Locate the cell with the specified text and output its (X, Y) center coordinate. 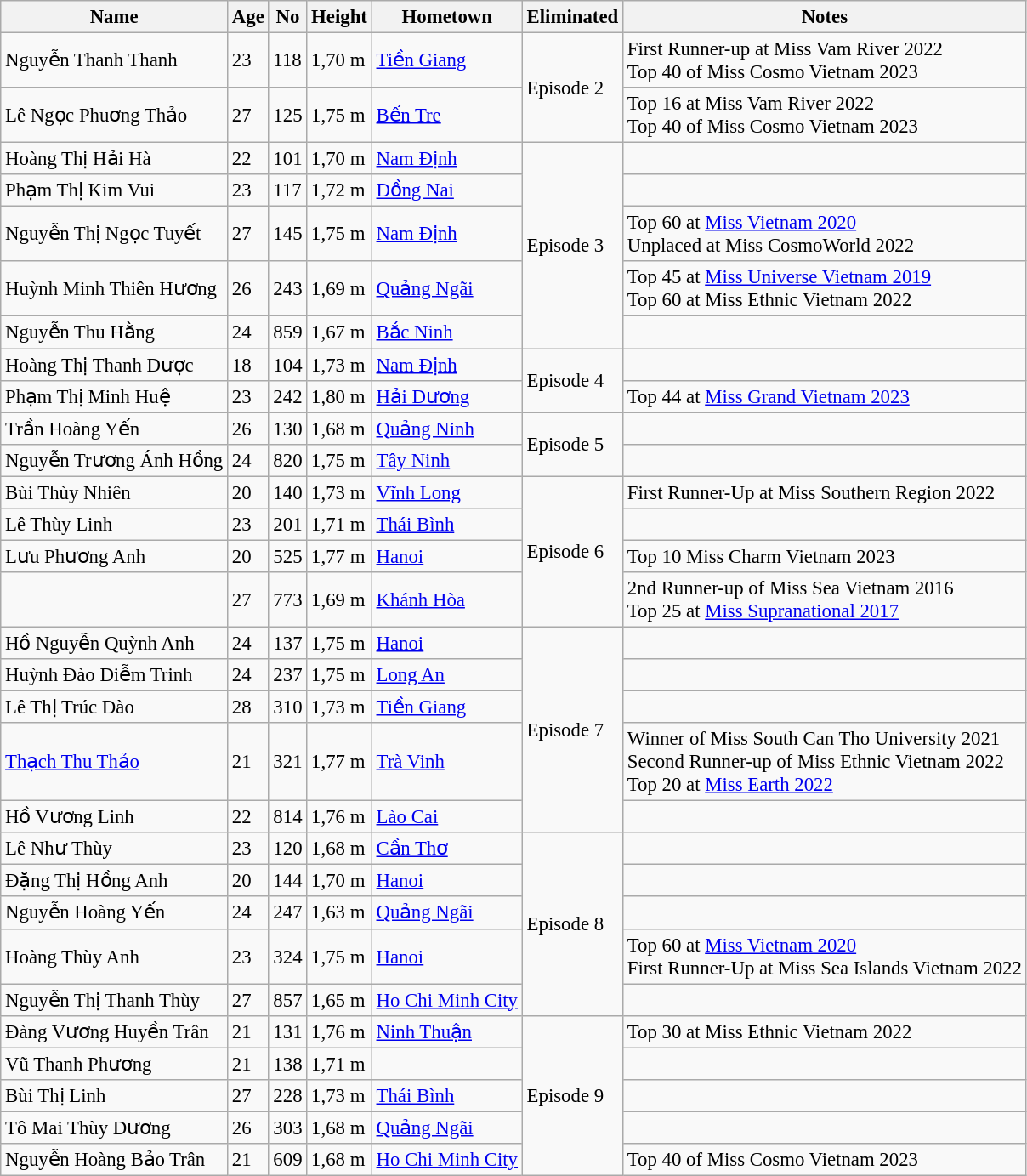
Lê Thùy Linh (114, 525)
Top 16 at Miss Vam River 2022Top 40 of Miss Cosmo Vietnam 2023 (825, 116)
820 (287, 460)
Age (248, 17)
Nguyễn Hoàng Yến (114, 913)
131 (287, 1031)
Tô Mai Thùy Dương (114, 1128)
1,67 m (339, 332)
18 (248, 365)
Phạm Thị Minh Huệ (114, 396)
118 (287, 61)
Top 10 Miss Charm Vietnam 2023 (825, 556)
324 (287, 956)
101 (287, 159)
Phạm Thị Kim Vui (114, 190)
237 (287, 675)
Đồng Nai (447, 190)
Episode 3 (572, 246)
Bùi Thùy Nhiên (114, 492)
609 (287, 1160)
859 (287, 332)
140 (287, 492)
Huỳnh Đào Diễm Trinh (114, 675)
144 (287, 881)
Notes (825, 17)
Tây Ninh (447, 460)
Episode 7 (572, 730)
Episode 9 (572, 1095)
117 (287, 190)
Vũ Thanh Phương (114, 1064)
525 (287, 556)
Huỳnh Minh Thiên Hương (114, 289)
Nguyễn Thu Hằng (114, 332)
Hoàng Thị Hải Hà (114, 159)
Episode 5 (572, 444)
Cần Thơ (447, 849)
247 (287, 913)
Hometown (447, 17)
Đàng Vương Huyền Trân (114, 1031)
Nguyễn Thị Thanh Thùy (114, 1000)
Lưu Phương Anh (114, 556)
Bến Tre (447, 116)
Ninh Thuận (447, 1031)
Top 40 of Miss Cosmo Vietnam 2023 (825, 1160)
Episode 8 (572, 923)
138 (287, 1064)
228 (287, 1096)
1,72 m (339, 190)
303 (287, 1128)
120 (287, 849)
1,65 m (339, 1000)
Long An (447, 675)
814 (287, 817)
Lê Như Thùy (114, 849)
Lào Cai (447, 817)
Episode 4 (572, 381)
Hồ Vương Linh (114, 817)
Top 45 at Miss Universe Vietnam 2019Top 60 at Miss Ethnic Vietnam 2022 (825, 289)
Nguyễn Thị Ngọc Tuyết (114, 235)
Hoàng Thị Thanh Dược (114, 365)
28 (248, 707)
Episode 2 (572, 88)
Hồ Nguyễn Quỳnh Anh (114, 643)
Eliminated (572, 17)
Height (339, 17)
Top 44 at Miss Grand Vietnam 2023 (825, 396)
Vĩnh Long (447, 492)
125 (287, 116)
310 (287, 707)
104 (287, 365)
First Runner-Up at Miss Southern Region 2022 (825, 492)
Name (114, 17)
137 (287, 643)
243 (287, 289)
Đặng Thị Hồng Anh (114, 881)
2nd Runner-up of Miss Sea Vietnam 2016 Top 25 at Miss Supranational 2017 (825, 600)
1,80 m (339, 396)
242 (287, 396)
Lê Thị Trúc Đào (114, 707)
773 (287, 600)
Top 60 at Miss Vietnam 2020First Runner-Up at Miss Sea Islands Vietnam 2022 (825, 956)
Nguyễn Hoàng Bảo Trân (114, 1160)
Hải Dương (447, 396)
No (287, 17)
Bùi Thị Linh (114, 1096)
Hoàng Thùy Anh (114, 956)
Bắc Ninh (447, 332)
Khánh Hòa (447, 600)
321 (287, 762)
Nguyễn Thanh Thanh (114, 61)
Winner of Miss South Can Tho University 2021Second Runner-up of Miss Ethnic Vietnam 2022Top 20 at Miss Earth 2022 (825, 762)
Nguyễn Trương Ánh Hồng (114, 460)
Episode 6 (572, 551)
1,63 m (339, 913)
201 (287, 525)
Thạch Thu Thảo (114, 762)
Quảng Ninh (447, 429)
Top 60 at Miss Vietnam 2020Unplaced at Miss CosmoWorld 2022 (825, 235)
First Runner-up at Miss Vam River 2022Top 40 of Miss Cosmo Vietnam 2023 (825, 61)
145 (287, 235)
Lê Ngọc Phuơng Thảo (114, 116)
130 (287, 429)
Trần Hoàng Yến (114, 429)
Trà Vinh (447, 762)
857 (287, 1000)
Top 30 at Miss Ethnic Vietnam 2022 (825, 1031)
